Scan for the cell matching the given text and deliver its (x, y) coordinate at center. 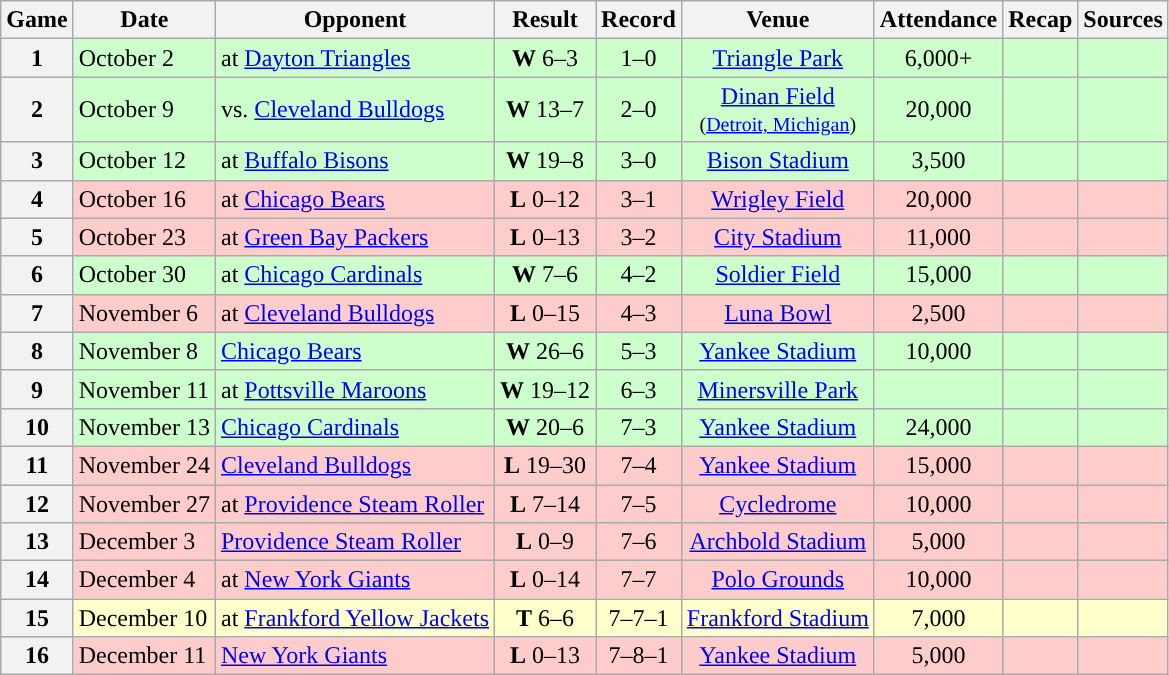
City Stadium (778, 237)
December 11 (144, 656)
7–8–1 (639, 656)
W 26–6 (546, 351)
Recap (1040, 20)
Polo Grounds (778, 580)
at Chicago Cardinals (354, 275)
W 7–6 (546, 275)
24,000 (938, 427)
Cycledrome (778, 503)
7–7 (639, 580)
at Frankford Yellow Jackets (354, 618)
at Cleveland Bulldogs (354, 313)
L 19–30 (546, 465)
November 11 (144, 389)
3–0 (639, 161)
at Dayton Triangles (354, 58)
L 0–15 (546, 313)
November 8 (144, 351)
Soldier Field (778, 275)
6–3 (639, 389)
October 12 (144, 161)
1 (37, 58)
T 6–6 (546, 618)
2 (37, 110)
December 3 (144, 542)
New York Giants (354, 656)
December 4 (144, 580)
6 (37, 275)
15 (37, 618)
11,000 (938, 237)
October 2 (144, 58)
3,500 (938, 161)
at Providence Steam Roller (354, 503)
4–2 (639, 275)
Game (37, 20)
W 20–6 (546, 427)
Venue (778, 20)
Minersville Park (778, 389)
October 9 (144, 110)
13 (37, 542)
4 (37, 199)
Triangle Park (778, 58)
3 (37, 161)
10 (37, 427)
Chicago Cardinals (354, 427)
4–3 (639, 313)
October 16 (144, 199)
3–1 (639, 199)
at Green Bay Packers (354, 237)
vs. Cleveland Bulldogs (354, 110)
at Pottsville Maroons (354, 389)
Dinan Field(Detroit, Michigan) (778, 110)
Frankford Stadium (778, 618)
Result (546, 20)
Record (639, 20)
Bison Stadium (778, 161)
7–5 (639, 503)
7–7–1 (639, 618)
1–0 (639, 58)
Archbold Stadium (778, 542)
W 19–8 (546, 161)
November 13 (144, 427)
7 (37, 313)
W 6–3 (546, 58)
6,000+ (938, 58)
12 (37, 503)
W 19–12 (546, 389)
Attendance (938, 20)
Wrigley Field (778, 199)
L 7–14 (546, 503)
7–3 (639, 427)
November 27 (144, 503)
L 0–12 (546, 199)
Opponent (354, 20)
Providence Steam Roller (354, 542)
L 0–14 (546, 580)
October 30 (144, 275)
7,000 (938, 618)
Sources (1124, 20)
8 (37, 351)
Chicago Bears (354, 351)
October 23 (144, 237)
16 (37, 656)
December 10 (144, 618)
2,500 (938, 313)
5–3 (639, 351)
11 (37, 465)
Luna Bowl (778, 313)
2–0 (639, 110)
7–6 (639, 542)
at Buffalo Bisons (354, 161)
November 6 (144, 313)
5 (37, 237)
at New York Giants (354, 580)
14 (37, 580)
L 0–9 (546, 542)
7–4 (639, 465)
9 (37, 389)
Date (144, 20)
at Chicago Bears (354, 199)
November 24 (144, 465)
Cleveland Bulldogs (354, 465)
W 13–7 (546, 110)
3–2 (639, 237)
